From the cell containing the given text, extract its center point as [x, y] coordinate. 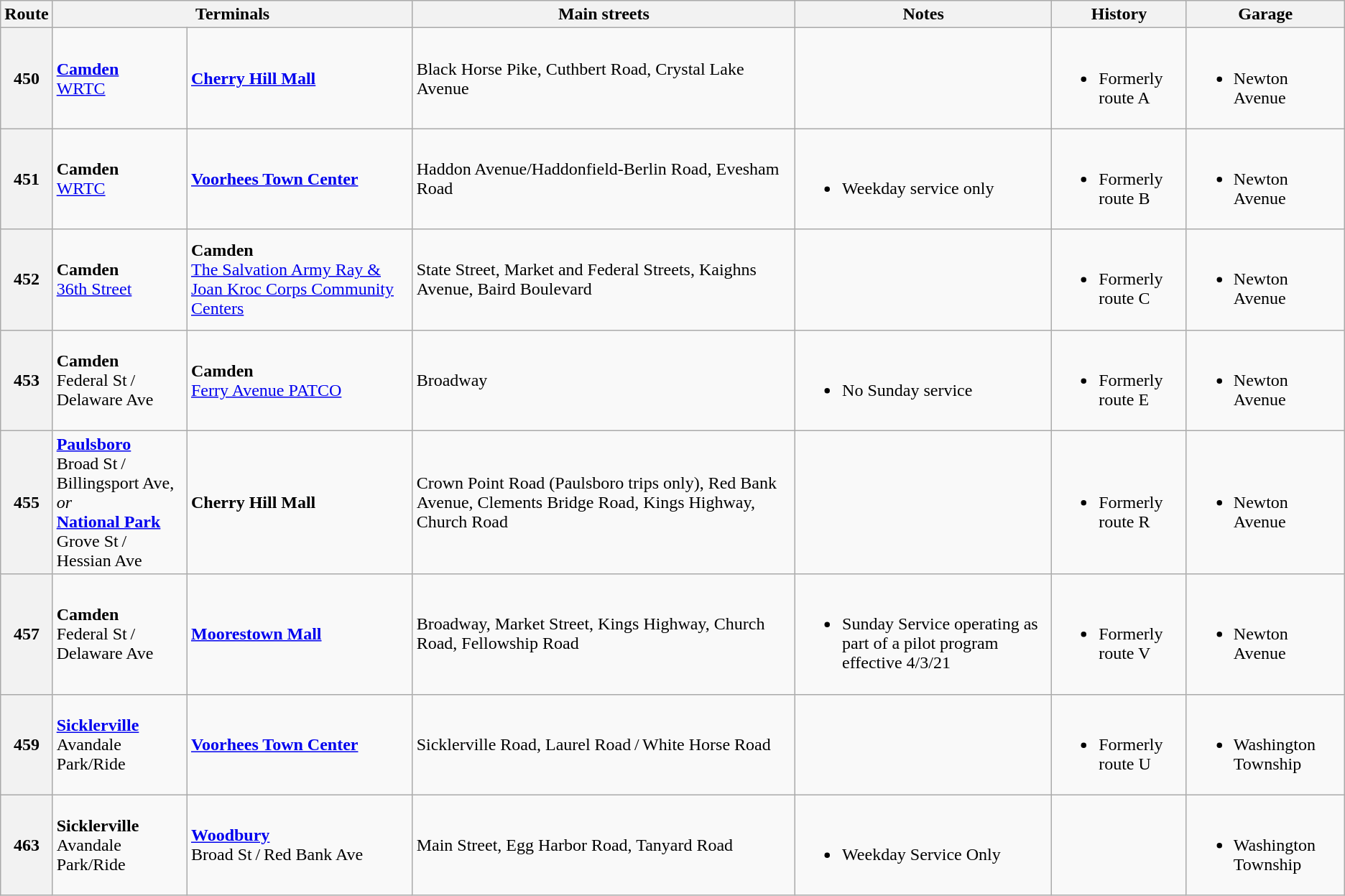
No Sunday service [924, 380]
Formerly route V [1119, 634]
Crown Point Road (Paulsboro trips only), Red Bank Avenue, Clements Bridge Road, Kings Highway, Church Road [604, 502]
Formerly route B [1119, 179]
Weekday service only [924, 179]
Main streets [604, 14]
452 [27, 280]
Formerly route C [1119, 280]
Black Horse Pike, Cuthbert Road, Crystal Lake Avenue [604, 78]
CamdenThe Salvation Army Ray & Joan Kroc Corps Community Centers [300, 280]
Moorestown Mall [300, 634]
PaulsboroBroad St / Billingsport Ave, orNational ParkGrove St / Hessian Ave [119, 502]
WoodburyBroad St / Red Bank Ave [300, 845]
Haddon Avenue/Haddonfield-Berlin Road, Evesham Road [604, 179]
455 [27, 502]
463 [27, 845]
450 [27, 78]
Route [27, 14]
Main Street, Egg Harbor Road, Tanyard Road [604, 845]
History [1119, 14]
457 [27, 634]
CamdenFerry Avenue PATCO [300, 380]
459 [27, 744]
Broadway [604, 380]
Sunday Service operating as part of a pilot program effective 4/3/21 [924, 634]
Formerly route A [1119, 78]
Notes [924, 14]
Garage [1265, 14]
Sicklerville Road, Laurel Road / White Horse Road [604, 744]
Formerly route U [1119, 744]
453 [27, 380]
Terminals [233, 14]
451 [27, 179]
Broadway, Market Street, Kings Highway, Church Road, Fellowship Road [604, 634]
Weekday Service Only [924, 845]
Formerly route E [1119, 380]
Camden36th Street [119, 280]
Formerly route R [1119, 502]
State Street, Market and Federal Streets, Kaighns Avenue, Baird Boulevard [604, 280]
